From the cell containing the given text, extract its center point as [X, Y] coordinate. 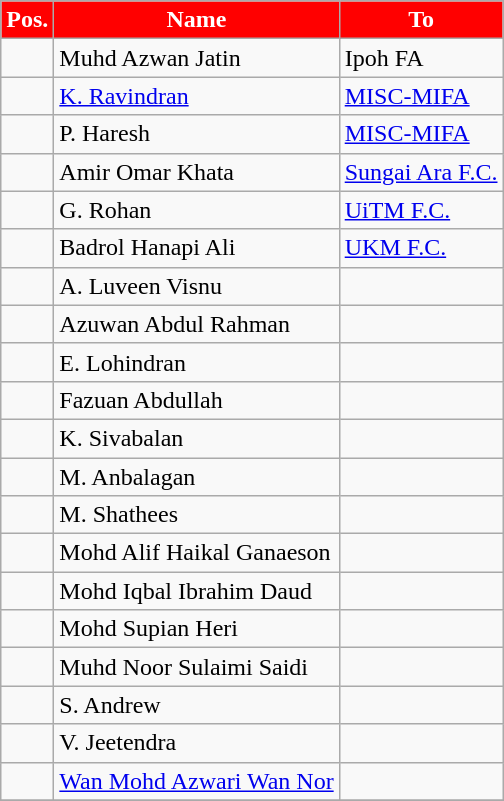
Muhd Noor Sulaimi Saidi [196, 667]
E. Lohindran [196, 362]
Sungai Ara F.C. [421, 172]
P. Haresh [196, 134]
Name [196, 20]
Pos. [28, 20]
Badrol Hanapi Ali [196, 248]
G. Rohan [196, 210]
Mohd Iqbal Ibrahim Daud [196, 591]
V. Jeetendra [196, 743]
Amir Omar Khata [196, 172]
K. Sivabalan [196, 438]
S. Andrew [196, 705]
Wan Mohd Azwari Wan Nor [196, 781]
UKM F.C. [421, 248]
M. Shathees [196, 515]
Mohd Supian Heri [196, 629]
To [421, 20]
K. Ravindran [196, 96]
M. Anbalagan [196, 477]
UiTM F.C. [421, 210]
Ipoh FA [421, 58]
Muhd Azwan Jatin [196, 58]
A. Luveen Visnu [196, 286]
Fazuan Abdullah [196, 400]
Mohd Alif Haikal Ganaeson [196, 553]
Azuwan Abdul Rahman [196, 324]
